Return [x, y] of the center of cell containing provided text 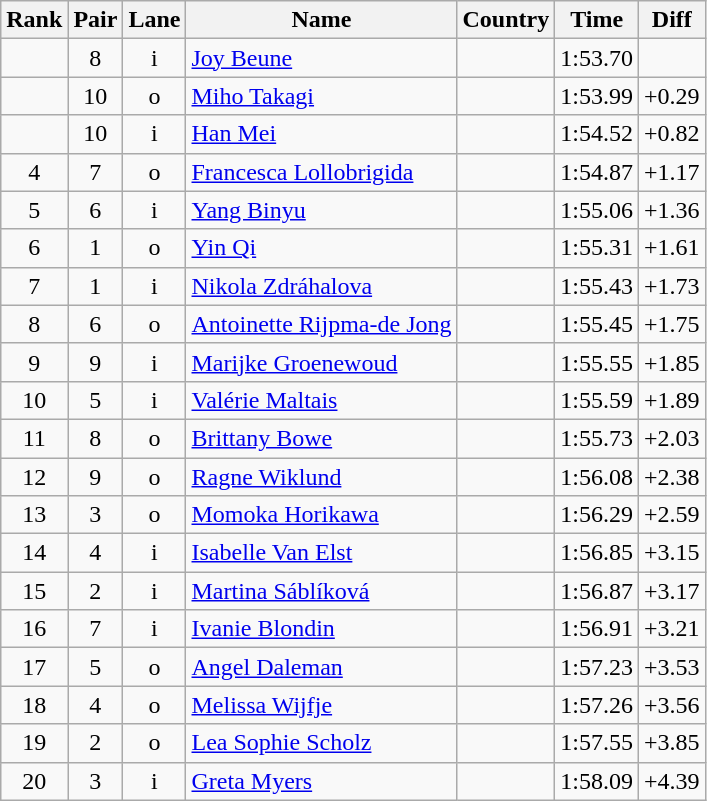
17 [34, 667]
Yang Binyu [322, 210]
+1.89 [672, 400]
1:56.87 [597, 591]
+1.85 [672, 362]
16 [34, 629]
1:57.23 [597, 667]
Lane [154, 20]
Diff [672, 20]
Ragne Wiklund [322, 477]
1:56.85 [597, 553]
+3.56 [672, 705]
1:58.09 [597, 781]
+3.15 [672, 553]
Lea Sophie Scholz [322, 743]
1:56.08 [597, 477]
1:55.06 [597, 210]
20 [34, 781]
13 [34, 515]
+1.36 [672, 210]
1:53.70 [597, 58]
14 [34, 553]
12 [34, 477]
+3.17 [672, 591]
Yin Qi [322, 248]
1:57.26 [597, 705]
Han Mei [322, 134]
+1.73 [672, 286]
+2.38 [672, 477]
1:55.45 [597, 324]
+0.82 [672, 134]
+0.29 [672, 96]
Time [597, 20]
Antoinette Rijpma-de Jong [322, 324]
Martina Sáblíková [322, 591]
+1.17 [672, 172]
Angel Daleman [322, 667]
1:55.55 [597, 362]
11 [34, 438]
+2.59 [672, 515]
Nikola Zdráhalova [322, 286]
+1.61 [672, 248]
Valérie Maltais [322, 400]
Isabelle Van Elst [322, 553]
Marijke Groenewoud [322, 362]
1:53.99 [597, 96]
Rank [34, 20]
Joy Beune [322, 58]
+3.85 [672, 743]
+3.53 [672, 667]
+2.03 [672, 438]
Miho Takagi [322, 96]
Country [506, 20]
Brittany Bowe [322, 438]
19 [34, 743]
1:55.31 [597, 248]
+3.21 [672, 629]
1:55.59 [597, 400]
15 [34, 591]
1:54.87 [597, 172]
18 [34, 705]
Pair [96, 20]
Name [322, 20]
Ivanie Blondin [322, 629]
1:55.73 [597, 438]
Momoka Horikawa [322, 515]
1:56.91 [597, 629]
1:55.43 [597, 286]
1:57.55 [597, 743]
Greta Myers [322, 781]
1:56.29 [597, 515]
+4.39 [672, 781]
Melissa Wijfje [322, 705]
1:54.52 [597, 134]
Francesca Lollobrigida [322, 172]
+1.75 [672, 324]
